Capture the cell that displays the provided text and extract its [x, y] central coordinate. 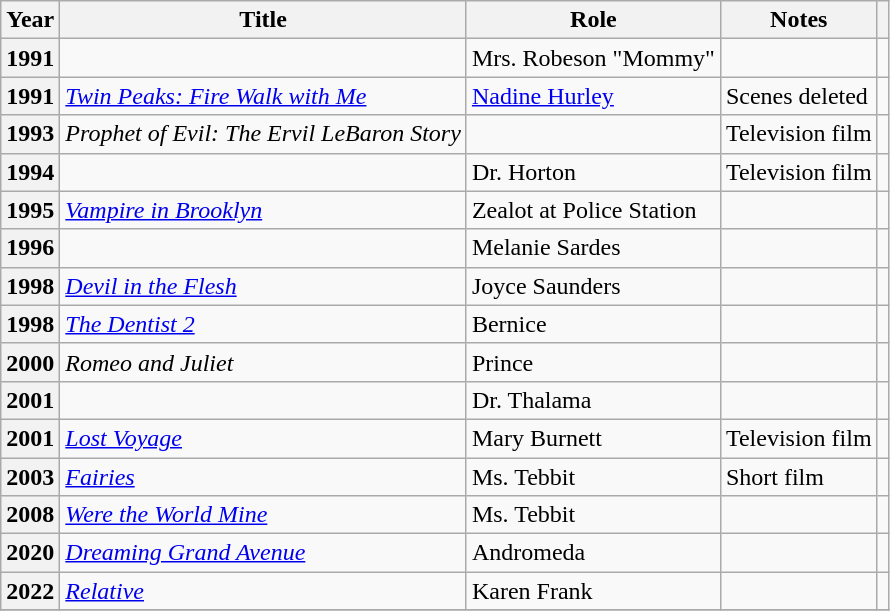
Devil in the Flesh [264, 286]
2020 [30, 553]
Andromeda [593, 553]
2000 [30, 362]
Nadine Hurley [593, 96]
Melanie Sardes [593, 248]
Notes [798, 20]
Dr. Thalama [593, 400]
Relative [264, 591]
Joyce Saunders [593, 286]
Mrs. Robeson "Mommy" [593, 58]
1995 [30, 210]
Vampire in Brooklyn [264, 210]
2008 [30, 515]
1993 [30, 134]
Were the World Mine [264, 515]
Zealot at Police Station [593, 210]
Prince [593, 362]
Short film [798, 477]
Dreaming Grand Avenue [264, 553]
Mary Burnett [593, 438]
Romeo and Juliet [264, 362]
Role [593, 20]
Karen Frank [593, 591]
2022 [30, 591]
Prophet of Evil: The Ervil LeBaron Story [264, 134]
Year [30, 20]
1996 [30, 248]
Scenes deleted [798, 96]
2003 [30, 477]
Lost Voyage [264, 438]
Fairies [264, 477]
1994 [30, 172]
Dr. Horton [593, 172]
Title [264, 20]
The Dentist 2 [264, 324]
Twin Peaks: Fire Walk with Me [264, 96]
Bernice [593, 324]
